Return [x, y] of the center of cell containing provided text 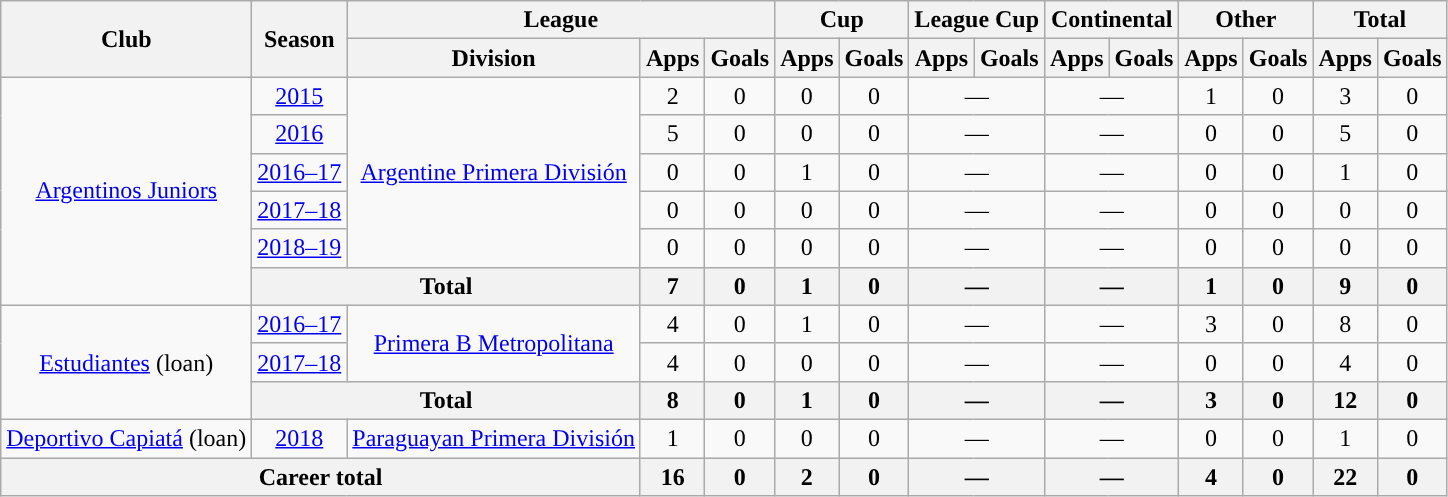
League [561, 20]
Continental [1112, 20]
Argentine Primera División [494, 172]
2015 [300, 96]
2018 [300, 438]
16 [672, 477]
12 [1345, 400]
League Cup [977, 20]
Estudiantes (loan) [126, 362]
9 [1345, 286]
Argentinos Juniors [126, 191]
Division [494, 58]
22 [1345, 477]
Season [300, 39]
Club [126, 39]
7 [672, 286]
Cup [842, 20]
Deportivo Capiatá (loan) [126, 438]
2018–19 [300, 248]
Paraguayan Primera División [494, 438]
Primera B Metropolitana [494, 343]
2016 [300, 134]
Other [1246, 20]
Career total [321, 477]
